Return the [X, Y] coordinate for the center point of the cell that contains the specified text.  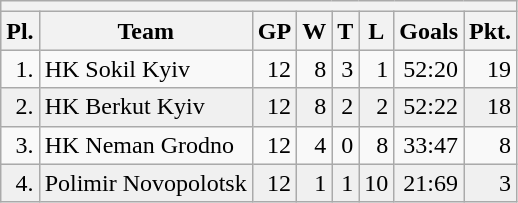
HK Berkut Kyiv [146, 107]
2. [20, 107]
3. [20, 145]
Pl. [20, 31]
HK Neman Grodno [146, 145]
4 [314, 145]
Goals [429, 31]
4. [20, 183]
52:20 [429, 69]
L [376, 31]
GP [274, 31]
33:47 [429, 145]
Team [146, 31]
HK Sokil Kyiv [146, 69]
W [314, 31]
10 [376, 183]
19 [490, 69]
Polimir Novopolotsk [146, 183]
18 [490, 107]
52:22 [429, 107]
Pkt. [490, 31]
21:69 [429, 183]
1. [20, 69]
0 [346, 145]
T [346, 31]
